Scan for the cell matching the given text and deliver its (X, Y) coordinate at center. 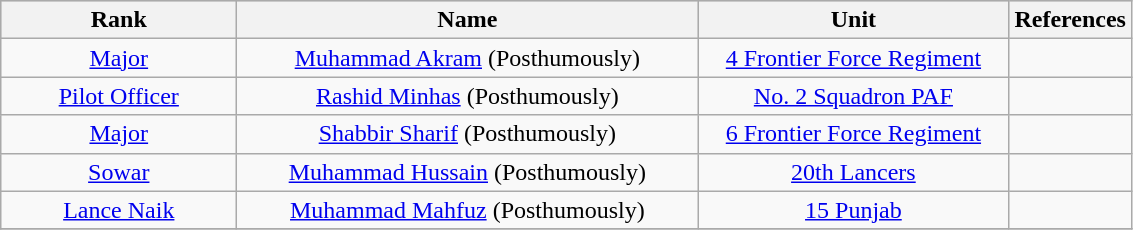
Name (468, 20)
20th Lancers (854, 172)
4 Frontier Force Regiment (854, 58)
15 Punjab (854, 210)
References (1070, 20)
Rank (119, 20)
Muhammad Hussain (Posthumously) (468, 172)
Pilot Officer (119, 96)
Shabbir Sharif (Posthumously) (468, 134)
No. 2 Squadron PAF (854, 96)
Muhammad Akram (Posthumously) (468, 58)
Sowar (119, 172)
Muhammad Mahfuz (Posthumously) (468, 210)
Unit (854, 20)
6 Frontier Force Regiment (854, 134)
Rashid Minhas (Posthumously) (468, 96)
Lance Naik (119, 210)
